Pinpoint the cell where the given text exists, returning its (X, Y) midpoint coordinate. 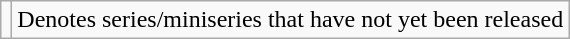
Denotes series/miniseries that have not yet been released (290, 20)
